Return the (X, Y) coordinate for the center point of the cell that contains the specified text.  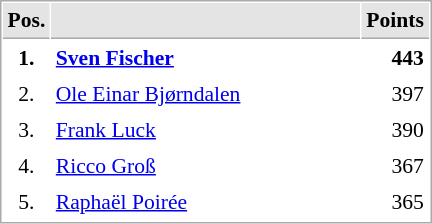
3. (26, 129)
Frank Luck (206, 129)
2. (26, 93)
397 (396, 93)
443 (396, 57)
5. (26, 201)
Points (396, 21)
Ricco Groß (206, 165)
390 (396, 129)
365 (396, 201)
1. (26, 57)
Sven Fischer (206, 57)
Ole Einar Bjørndalen (206, 93)
367 (396, 165)
Raphaël Poirée (206, 201)
4. (26, 165)
Pos. (26, 21)
